Extract the (X, Y) coordinate from the center of the cell holding the provided text.  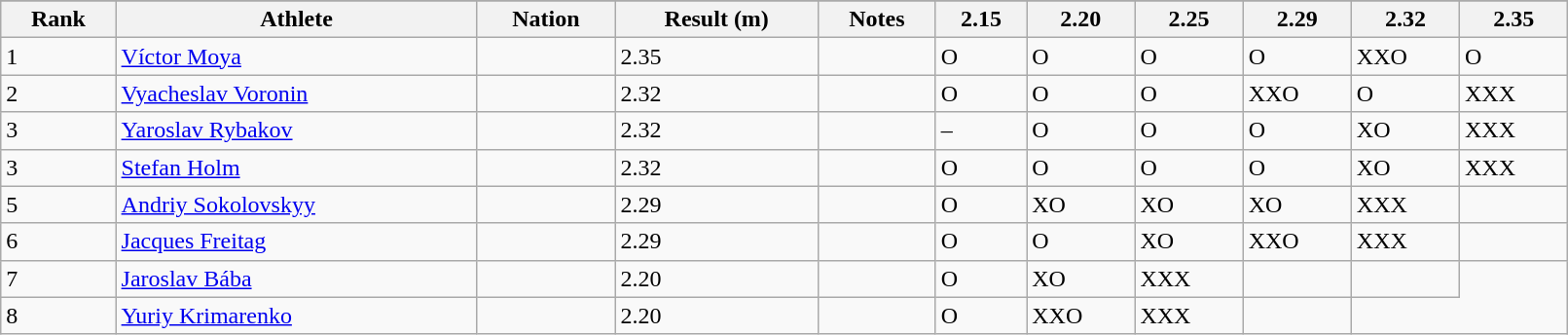
1 (58, 56)
– (981, 130)
Andriy Sokolovskyy (296, 205)
Jacques Freitag (296, 242)
7 (58, 279)
Vyacheslav Voronin (296, 93)
Nation (546, 19)
Stefan Holm (296, 167)
Result (m) (716, 19)
2 (58, 93)
Víctor Moya (296, 56)
6 (58, 242)
2.15 (981, 19)
Notes (878, 19)
Jaroslav Bába (296, 279)
8 (58, 316)
5 (58, 205)
Athlete (296, 19)
Yuriy Krimarenko (296, 316)
Yaroslav Rybakov (296, 130)
2.25 (1189, 19)
Rank (58, 19)
